Provide the (x, y) coordinate of the cell's center where the given text is located.  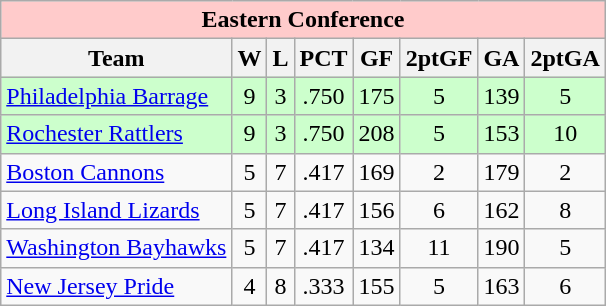
163 (502, 286)
4 (250, 286)
GF (376, 58)
Team (116, 58)
155 (376, 286)
2ptGA (565, 58)
162 (502, 210)
156 (376, 210)
W (250, 58)
179 (502, 172)
208 (376, 134)
Eastern Conference (304, 20)
139 (502, 96)
2ptGF (439, 58)
Philadelphia Barrage (116, 96)
10 (565, 134)
11 (439, 248)
134 (376, 248)
Washington Bayhawks (116, 248)
PCT (324, 58)
New Jersey Pride (116, 286)
190 (502, 248)
Boston Cannons (116, 172)
169 (376, 172)
.333 (324, 286)
175 (376, 96)
GA (502, 58)
153 (502, 134)
Long Island Lizards (116, 210)
L (280, 58)
Rochester Rattlers (116, 134)
